Output the (x, y) coordinate of the center of the cell containing the given text.  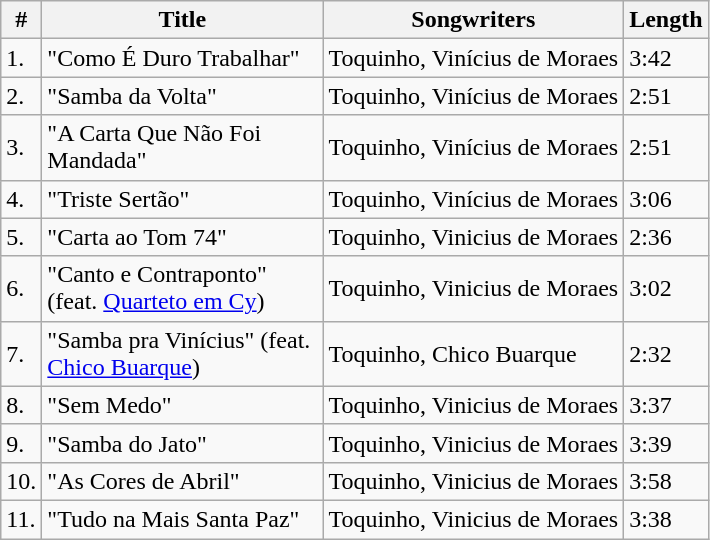
"A Carta Que Não Foi Mandada" (182, 148)
2:36 (666, 237)
"Canto e Contraponto" (feat. Quarteto em Cy) (182, 288)
2. (22, 96)
"Tudo na Mais Santa Paz" (182, 519)
5. (22, 237)
3:39 (666, 443)
6. (22, 288)
11. (22, 519)
"Samba pra Vinícius" (feat. Chico Buarque) (182, 354)
3:38 (666, 519)
"As Cores de Abril" (182, 481)
3:02 (666, 288)
8. (22, 405)
Length (666, 20)
# (22, 20)
Title (182, 20)
Toquinho, Chico Buarque (474, 354)
"Samba do Jato" (182, 443)
4. (22, 199)
3. (22, 148)
"Como É Duro Trabalhar" (182, 58)
"Sem Medo" (182, 405)
3:58 (666, 481)
2:32 (666, 354)
"Carta ao Tom 74" (182, 237)
7. (22, 354)
"Triste Sertão" (182, 199)
3:06 (666, 199)
"Samba da Volta" (182, 96)
9. (22, 443)
10. (22, 481)
1. (22, 58)
Songwriters (474, 20)
3:42 (666, 58)
3:37 (666, 405)
